Capture the cell that displays the provided text and extract its (X, Y) central coordinate. 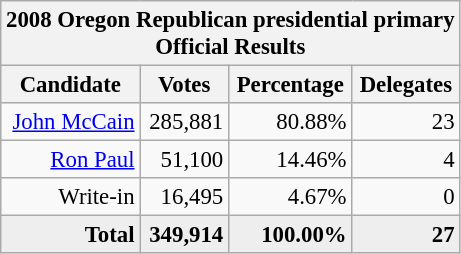
Votes (184, 85)
14.46% (290, 160)
27 (406, 235)
51,100 (184, 160)
349,914 (184, 235)
Candidate (70, 85)
Percentage (290, 85)
4 (406, 160)
Write-in (70, 197)
John McCain (70, 122)
16,495 (184, 197)
23 (406, 122)
Total (70, 235)
Delegates (406, 85)
285,881 (184, 122)
100.00% (290, 235)
80.88% (290, 122)
2008 Oregon Republican presidential primaryOfficial Results (230, 34)
4.67% (290, 197)
Ron Paul (70, 160)
0 (406, 197)
